Determine the [x, y] coordinate at the center of the cell enclosing the given text.  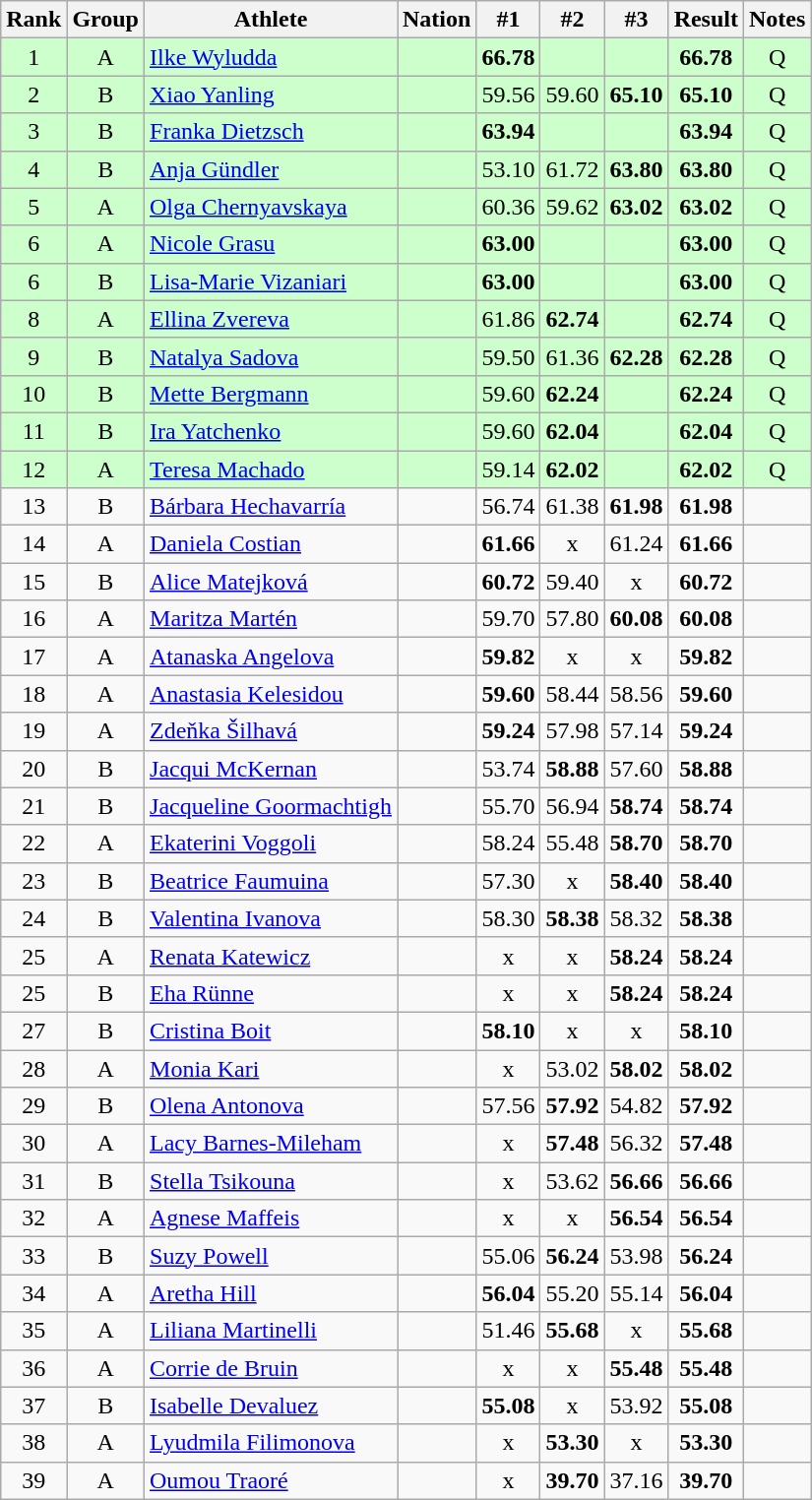
Stella Tsikouna [272, 1181]
Notes [778, 20]
Nation [437, 20]
Valentina Ivanova [272, 918]
57.60 [636, 769]
38 [33, 1443]
32 [33, 1219]
59.70 [508, 619]
53.98 [636, 1256]
37 [33, 1406]
53.62 [573, 1181]
55.06 [508, 1256]
34 [33, 1293]
Result [706, 20]
35 [33, 1331]
39 [33, 1480]
11 [33, 431]
24 [33, 918]
Xiao Yanling [272, 94]
#2 [573, 20]
Renata Katewicz [272, 956]
4 [33, 169]
Suzy Powell [272, 1256]
3 [33, 132]
30 [33, 1144]
33 [33, 1256]
61.24 [636, 544]
Mette Bergmann [272, 394]
Natalya Sadova [272, 356]
Maritza Martén [272, 619]
Lacy Barnes-Mileham [272, 1144]
55.70 [508, 806]
61.38 [573, 507]
21 [33, 806]
16 [33, 619]
Alice Matejková [272, 582]
12 [33, 469]
Cristina Boit [272, 1031]
8 [33, 319]
10 [33, 394]
Agnese Maffeis [272, 1219]
Ilke Wyludda [272, 57]
Bárbara Hechavarría [272, 507]
53.02 [573, 1068]
20 [33, 769]
Eha Rünne [272, 993]
Franka Dietzsch [272, 132]
#1 [508, 20]
Daniela Costian [272, 544]
61.72 [573, 169]
Jacqueline Goormachtigh [272, 806]
55.14 [636, 1293]
58.44 [573, 694]
54.82 [636, 1106]
53.74 [508, 769]
56.32 [636, 1144]
59.50 [508, 356]
13 [33, 507]
14 [33, 544]
Oumou Traoré [272, 1480]
17 [33, 656]
Olena Antonova [272, 1106]
59.40 [573, 582]
59.56 [508, 94]
Monia Kari [272, 1068]
Aretha Hill [272, 1293]
28 [33, 1068]
9 [33, 356]
Liliana Martinelli [272, 1331]
2 [33, 94]
29 [33, 1106]
56.74 [508, 507]
57.14 [636, 731]
58.30 [508, 918]
56.94 [573, 806]
31 [33, 1181]
51.46 [508, 1331]
19 [33, 731]
Ekaterini Voggoli [272, 844]
Zdeňka Šilhavá [272, 731]
55.20 [573, 1293]
Corrie de Bruin [272, 1368]
57.30 [508, 881]
Athlete [272, 20]
59.62 [573, 207]
1 [33, 57]
Atanaska Angelova [272, 656]
57.80 [573, 619]
Lisa-Marie Vizaniari [272, 281]
5 [33, 207]
Anastasia Kelesidou [272, 694]
36 [33, 1368]
23 [33, 881]
61.86 [508, 319]
58.56 [636, 694]
Nicole Grasu [272, 244]
53.92 [636, 1406]
Beatrice Faumuina [272, 881]
57.56 [508, 1106]
27 [33, 1031]
Isabelle Devaluez [272, 1406]
53.10 [508, 169]
61.36 [573, 356]
Teresa Machado [272, 469]
37.16 [636, 1480]
57.98 [573, 731]
22 [33, 844]
59.14 [508, 469]
58.32 [636, 918]
Jacqui McKernan [272, 769]
Anja Gündler [272, 169]
Olga Chernyavskaya [272, 207]
Lyudmila Filimonova [272, 1443]
Ira Yatchenko [272, 431]
Ellina Zvereva [272, 319]
15 [33, 582]
Group [106, 20]
#3 [636, 20]
18 [33, 694]
60.36 [508, 207]
Rank [33, 20]
